Identify which cell holds the provided text, then report its (x, y) central coordinate. 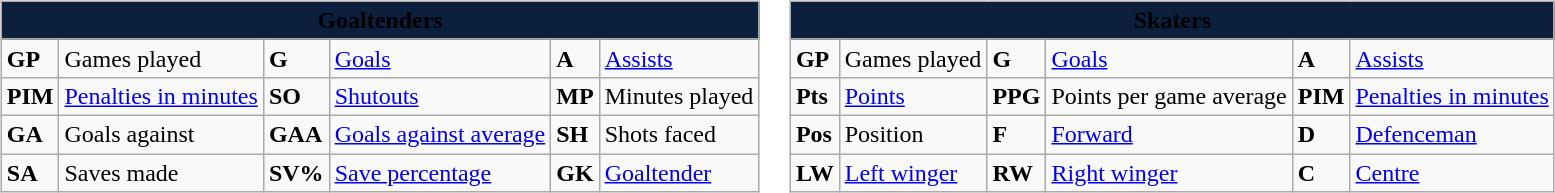
Shutouts (440, 96)
Forward (1169, 134)
LW (814, 173)
Pts (814, 96)
RW (1016, 173)
Pos (814, 134)
Goals against (161, 134)
Centre (1452, 173)
D (1321, 134)
Left winger (913, 173)
GK (575, 173)
Points (913, 96)
PPG (1016, 96)
GA (30, 134)
MP (575, 96)
Goals against average (440, 134)
Position (913, 134)
Goaltenders (380, 20)
Save percentage (440, 173)
SH (575, 134)
Points per game average (1169, 96)
Skaters (1172, 20)
F (1016, 134)
SA (30, 173)
Right winger (1169, 173)
Goaltender (679, 173)
GAA (296, 134)
Saves made (161, 173)
Shots faced (679, 134)
SV% (296, 173)
Defenceman (1452, 134)
C (1321, 173)
Minutes played (679, 96)
SO (296, 96)
